Scan for the cell matching the given text and deliver its (X, Y) coordinate at center. 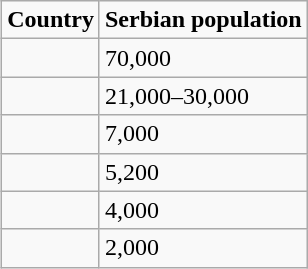
5,200 (203, 172)
Serbian population (203, 20)
4,000 (203, 210)
21,000–30,000 (203, 96)
Country (51, 20)
70,000 (203, 58)
7,000 (203, 134)
2,000 (203, 248)
